Capture the cell that displays the provided text and extract its [X, Y] central coordinate. 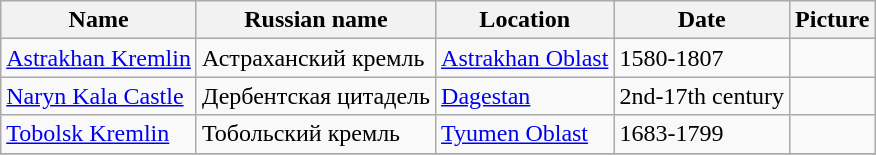
Tyumen Oblast [525, 134]
2nd-17th century [702, 96]
Tobolsk Kremlin [99, 134]
Location [525, 20]
Дербентская цитадель [316, 96]
Астраханский кремль [316, 58]
Тобольский кремль [316, 134]
Name [99, 20]
1683-1799 [702, 134]
Date [702, 20]
Astrakhan Oblast [525, 58]
1580-1807 [702, 58]
Astrakhan Kremlin [99, 58]
Russian name [316, 20]
Dagestan [525, 96]
Naryn Kala Castle [99, 96]
Picture [832, 20]
